Provide the [x, y] coordinate of the cell's center where the given text is located.  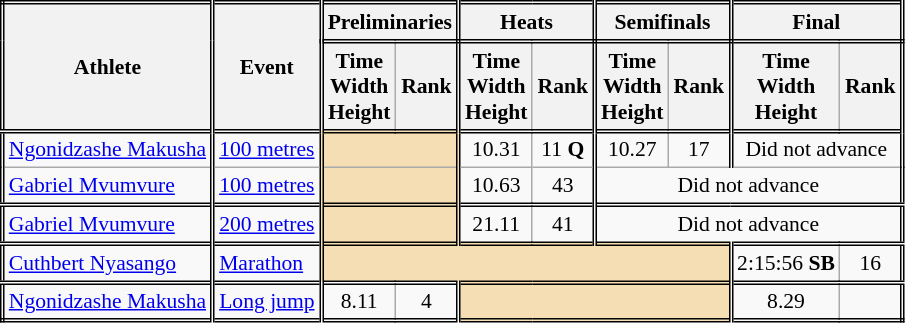
21.11 [495, 224]
4 [428, 302]
Cuthbert Nyasango [107, 264]
2:15:56 SB [786, 264]
Marathon [267, 264]
16 [871, 264]
41 [563, 224]
Long jump [267, 302]
10.27 [632, 150]
Event [267, 67]
Semifinals [663, 22]
11 Q [563, 150]
8.11 [358, 302]
8.29 [786, 302]
200 metres [267, 224]
Final [816, 22]
Heats [526, 22]
17 [700, 150]
10.31 [495, 150]
Preliminaries [390, 22]
10.63 [495, 186]
43 [563, 186]
Athlete [107, 67]
